Locate the cell with the specified text and output its [x, y] center coordinate. 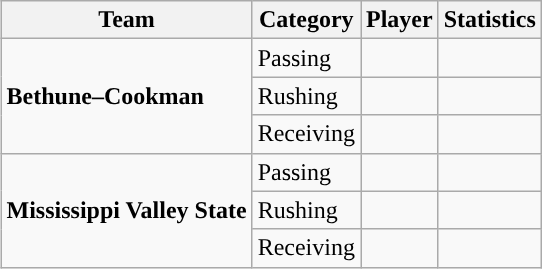
Player [399, 20]
Statistics [490, 20]
Bethune–Cookman [126, 96]
Team [126, 20]
Mississippi Valley State [126, 210]
Category [306, 20]
